Output the (X, Y) coordinate of the center of the cell containing the given text.  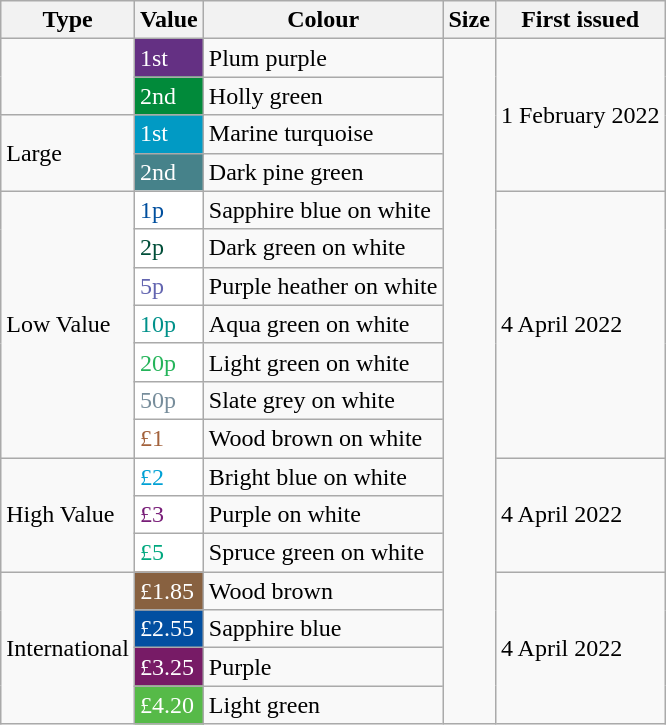
Low Value (68, 324)
Purple heather on white (323, 286)
Colour (323, 20)
10p (168, 324)
First issued (580, 20)
Value (168, 20)
20p (168, 362)
£1.85 (168, 591)
Large (68, 153)
1 February 2022 (580, 115)
2p (168, 248)
Purple on white (323, 515)
1p (168, 210)
Aqua green on white (323, 324)
Plum purple (323, 58)
£1 (168, 438)
Size (469, 20)
Spruce green on white (323, 553)
International (68, 648)
Purple (323, 667)
Type (68, 20)
Sapphire blue on white (323, 210)
£5 (168, 553)
Wood brown (323, 591)
Sapphire blue (323, 629)
Dark pine green (323, 172)
Wood brown on white (323, 438)
Light green on white (323, 362)
Slate grey on white (323, 400)
Holly green (323, 96)
£2 (168, 477)
£3.25 (168, 667)
£2.55 (168, 629)
£3 (168, 515)
Light green (323, 705)
Dark green on white (323, 248)
50p (168, 400)
Bright blue on white (323, 477)
£4.20 (168, 705)
Marine turquoise (323, 134)
High Value (68, 515)
5p (168, 286)
